Output the (x, y) coordinate of the center of the cell containing the given text.  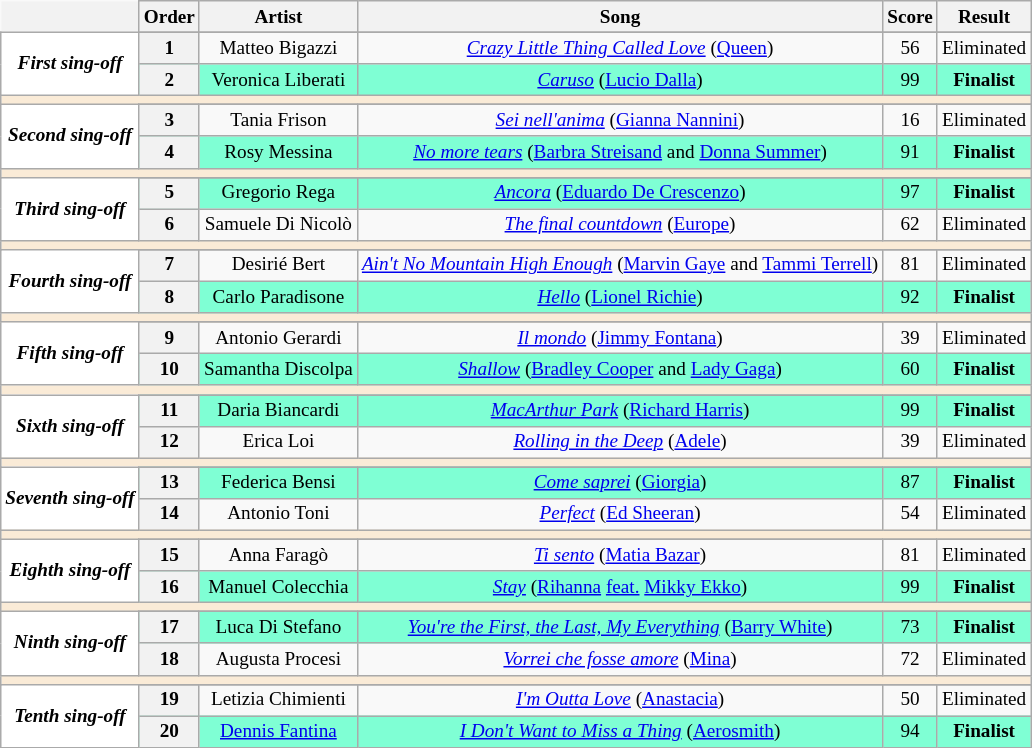
No more tears (Barbra Streisand and Donna Summer) (620, 152)
Come saprei (Giorgia) (620, 483)
Anna Faragò (278, 555)
Augusta Procesi (278, 659)
Ti sento (Matia Bazar) (620, 555)
5 (169, 193)
4 (169, 152)
62 (910, 225)
Second sing-off (70, 136)
Matteo Bigazzi (278, 48)
Antonio Toni (278, 514)
9 (169, 338)
Luca Di Stefano (278, 628)
7 (169, 265)
Ancora (Eduardo De Crescenzo) (620, 193)
Stay (Rihanna feat. Mikky Ekko) (620, 587)
Crazy Little Thing Called Love (Queen) (620, 48)
Carlo Paradisone (278, 297)
The final countdown (Europe) (620, 225)
Il mondo (Jimmy Fontana) (620, 338)
60 (910, 370)
I'm Outta Love (Anastacia) (620, 700)
3 (169, 121)
Gregorio Rega (278, 193)
Result (984, 17)
Antonio Gerardi (278, 338)
Fifth sing-off (70, 354)
91 (910, 152)
72 (910, 659)
20 (169, 732)
Manuel Colecchia (278, 587)
Third sing-off (70, 208)
Caruso (Lucio Dalla) (620, 80)
1 (169, 48)
MacArthur Park (Richard Harris) (620, 410)
Rosy Messina (278, 152)
19 (169, 700)
Fourth sing-off (70, 280)
Samantha Discolpa (278, 370)
12 (169, 442)
13 (169, 483)
Federica Bensi (278, 483)
18 (169, 659)
Score (910, 17)
Song (620, 17)
Order (169, 17)
Daria Biancardi (278, 410)
Veronica Liberati (278, 80)
Ain't No Mountain High Enough (Marvin Gaye and Tammi Terrell) (620, 265)
Sixth sing-off (70, 426)
10 (169, 370)
Dennis Fantina (278, 732)
97 (910, 193)
6 (169, 225)
Desirié Bert (278, 265)
94 (910, 732)
Sei nell'anima (Gianna Nannini) (620, 121)
Tenth sing-off (70, 716)
50 (910, 700)
Hello (Lionel Richie) (620, 297)
You're the First, the Last, My Everything (Barry White) (620, 628)
I Don't Want to Miss a Thing (Aerosmith) (620, 732)
87 (910, 483)
11 (169, 410)
8 (169, 297)
Artist (278, 17)
Ninth sing-off (70, 644)
Samuele Di Nicolò (278, 225)
Vorrei che fosse amore (Mina) (620, 659)
Shallow (Bradley Cooper and Lady Gaga) (620, 370)
15 (169, 555)
Tania Frison (278, 121)
Eighth sing-off (70, 570)
Seventh sing-off (70, 498)
Letizia Chimienti (278, 700)
2 (169, 80)
17 (169, 628)
92 (910, 297)
Perfect (Ed Sheeran) (620, 514)
14 (169, 514)
First sing-off (70, 64)
56 (910, 48)
Erica Loi (278, 442)
Rolling in the Deep (Adele) (620, 442)
73 (910, 628)
54 (910, 514)
